Locate the cell with the specified text and output its [X, Y] center coordinate. 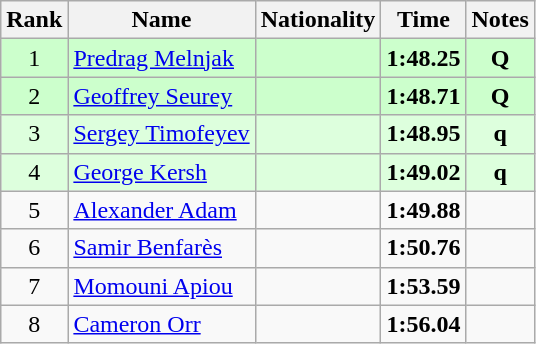
5 [34, 210]
7 [34, 286]
Name [162, 20]
2 [34, 96]
Predrag Melnjak [162, 58]
Nationality [318, 20]
Alexander Adam [162, 210]
1:56.04 [424, 324]
1:48.25 [424, 58]
Cameron Orr [162, 324]
Time [424, 20]
1:50.76 [424, 248]
1:48.95 [424, 134]
Geoffrey Seurey [162, 96]
Sergey Timofeyev [162, 134]
1:49.02 [424, 172]
Notes [500, 20]
1 [34, 58]
1:48.71 [424, 96]
3 [34, 134]
George Kersh [162, 172]
1:49.88 [424, 210]
6 [34, 248]
1:53.59 [424, 286]
Momouni Apiou [162, 286]
Samir Benfarès [162, 248]
8 [34, 324]
4 [34, 172]
Rank [34, 20]
